Return (x, y) of the center of cell containing provided text 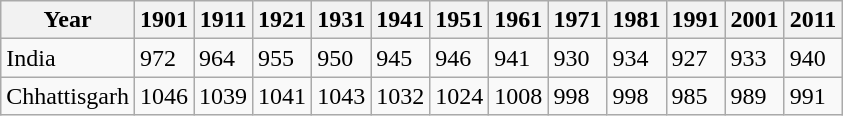
955 (282, 58)
964 (224, 58)
1046 (164, 96)
1032 (400, 96)
991 (813, 96)
927 (696, 58)
934 (636, 58)
950 (342, 58)
2001 (754, 20)
989 (754, 96)
1039 (224, 96)
946 (460, 58)
1041 (282, 96)
1951 (460, 20)
1991 (696, 20)
933 (754, 58)
1921 (282, 20)
2011 (813, 20)
1043 (342, 96)
945 (400, 58)
1981 (636, 20)
985 (696, 96)
1024 (460, 96)
1961 (518, 20)
1901 (164, 20)
940 (813, 58)
930 (578, 58)
1008 (518, 96)
972 (164, 58)
Year (68, 20)
941 (518, 58)
India (68, 58)
1911 (224, 20)
1971 (578, 20)
1941 (400, 20)
Chhattisgarh (68, 96)
1931 (342, 20)
